Find where the given text appears and provide that cell's center as [x, y] coordinate. 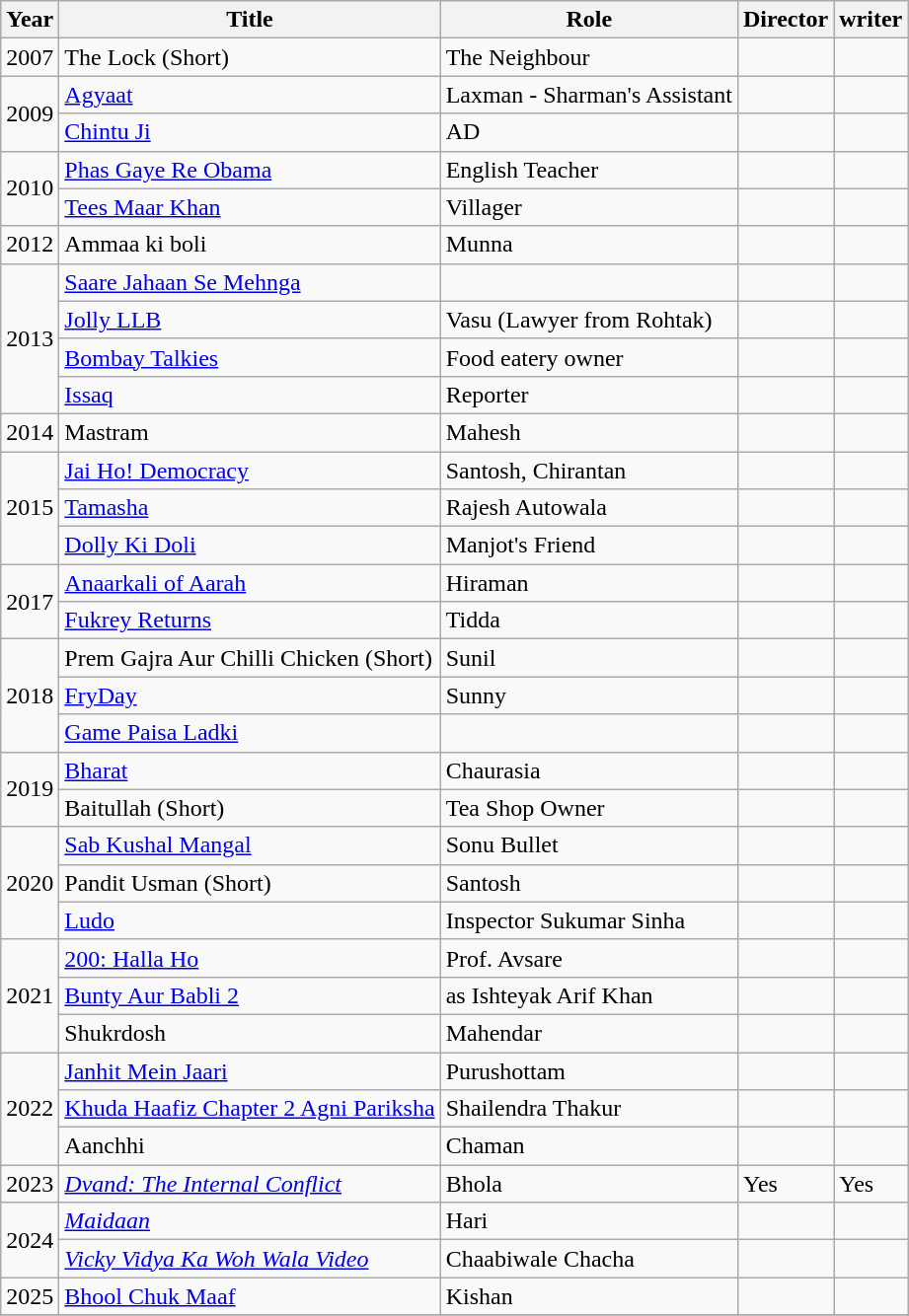
2009 [30, 113]
Agyaat [250, 95]
Shukrdosh [250, 1033]
Shailendra Thakur [588, 1109]
Fukrey Returns [250, 621]
Hiraman [588, 583]
Kishan [588, 1296]
Game Paisa Ladki [250, 733]
Prof. Avsare [588, 958]
Tidda [588, 621]
Role [588, 20]
200: Halla Ho [250, 958]
Year [30, 20]
Janhit Mein Jaari [250, 1070]
2025 [30, 1296]
Tees Maar Khan [250, 207]
Manjot's Friend [588, 546]
Bhola [588, 1184]
Jolly LLB [250, 320]
English Teacher [588, 170]
2018 [30, 695]
Reporter [588, 395]
Maidaan [250, 1221]
as Ishteyak Arif Khan [588, 995]
Saare Jahaan Se Mehnga [250, 282]
Bharat [250, 770]
Bunty Aur Babli 2 [250, 995]
2024 [30, 1240]
Vicky Vidya Ka Woh Wala Video [250, 1259]
Santosh [588, 883]
Bombay Talkies [250, 357]
Bhool Chuk Maaf [250, 1296]
Chaurasia [588, 770]
Sunny [588, 695]
2012 [30, 245]
Mahendar [588, 1033]
Mahesh [588, 432]
2021 [30, 995]
Baitullah (Short) [250, 808]
Chaabiwale Chacha [588, 1259]
Vasu (Lawyer from Rohtak) [588, 320]
FryDay [250, 695]
2020 [30, 883]
2015 [30, 508]
2013 [30, 338]
Jai Ho! Democracy [250, 471]
The Lock (Short) [250, 57]
Munna [588, 245]
2007 [30, 57]
2023 [30, 1184]
Ammaa ki boli [250, 245]
2014 [30, 432]
2017 [30, 602]
Director [786, 20]
Mastram [250, 432]
Dolly Ki Doli [250, 546]
Tamasha [250, 508]
Villager [588, 207]
writer [871, 20]
Phas Gaye Re Obama [250, 170]
Rajesh Autowala [588, 508]
AD [588, 132]
Issaq [250, 395]
Inspector Sukumar Sinha [588, 920]
Ludo [250, 920]
The Neighbour [588, 57]
Anaarkali of Aarah [250, 583]
Khuda Haafiz Chapter 2 Agni Pariksha [250, 1109]
Santosh, Chirantan [588, 471]
Hari [588, 1221]
Sunil [588, 658]
Pandit Usman (Short) [250, 883]
Chintu Ji [250, 132]
Aanchhi [250, 1146]
Sab Kushal Mangal [250, 845]
Sonu Bullet [588, 845]
2019 [30, 789]
Tea Shop Owner [588, 808]
2022 [30, 1108]
Laxman - Sharman's Assistant [588, 95]
Title [250, 20]
2010 [30, 188]
Prem Gajra Aur Chilli Chicken (Short) [250, 658]
Chaman [588, 1146]
Dvand: The Internal Conflict [250, 1184]
Purushottam [588, 1070]
Food eatery owner [588, 357]
